Return (X, Y) of the center of cell containing provided text 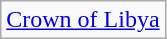
Crown of Libya (83, 20)
